Return (x, y) of the center of cell containing provided text 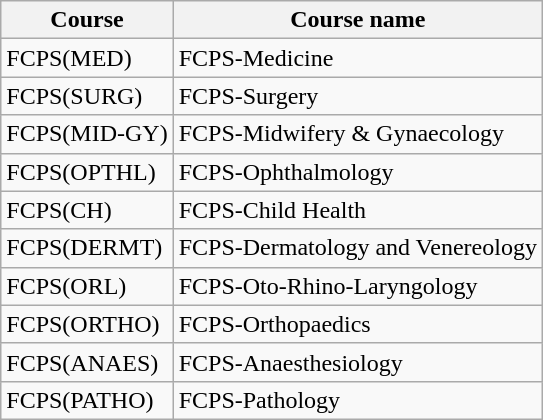
Course (87, 20)
FCPS(SURG) (87, 96)
Course name (358, 20)
FCPS-Surgery (358, 96)
FCPS(CH) (87, 210)
FCPS-Medicine (358, 58)
FCPS(MED) (87, 58)
FCPS-Anaesthesiology (358, 362)
FCPS-Oto-Rhino-Laryngology (358, 286)
FCPS(MID-GY) (87, 134)
FCPS-Pathology (358, 400)
FCPS(DERMT) (87, 248)
FCPS-Ophthalmology (358, 172)
FCPS(PATHO) (87, 400)
FCPS(OPTHL) (87, 172)
FCPS-Orthopaedics (358, 324)
FCPS-Child Health (358, 210)
FCPS-Midwifery & Gynaecology (358, 134)
FCPS-Dermatology and Venereology (358, 248)
FCPS(ANAES) (87, 362)
FCPS(ORTHO) (87, 324)
FCPS(ORL) (87, 286)
